Detect which cell encompasses the target text, then output its [x, y] center coordinate. 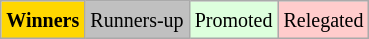
Relegated [324, 20]
Winners [43, 20]
Promoted [234, 20]
Runners-up [137, 20]
